Return (x, y) of the center of cell containing provided text 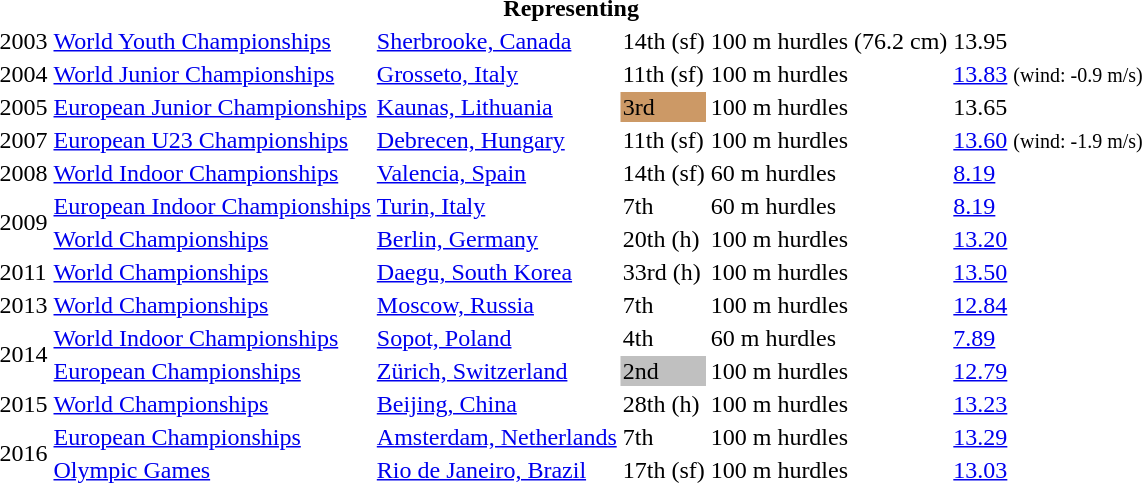
4th (664, 338)
100 m hurdles (76.2 cm) (829, 41)
Zürich, Switzerland (496, 371)
Berlin, Germany (496, 239)
Daegu, South Korea (496, 272)
Sopot, Poland (496, 338)
World Youth Championships (212, 41)
European U23 Championships (212, 140)
2nd (664, 371)
3rd (664, 107)
Debrecen, Hungary (496, 140)
European Indoor Championships (212, 206)
European Junior Championships (212, 107)
33rd (h) (664, 272)
Kaunas, Lithuania (496, 107)
Turin, Italy (496, 206)
20th (h) (664, 239)
Amsterdam, Netherlands (496, 437)
Valencia, Spain (496, 173)
Beijing, China (496, 404)
Sherbrooke, Canada (496, 41)
Moscow, Russia (496, 305)
World Junior Championships (212, 74)
Grosseto, Italy (496, 74)
28th (h) (664, 404)
